For the text-containing cell, return its midpoint in [X, Y] coordinate format. 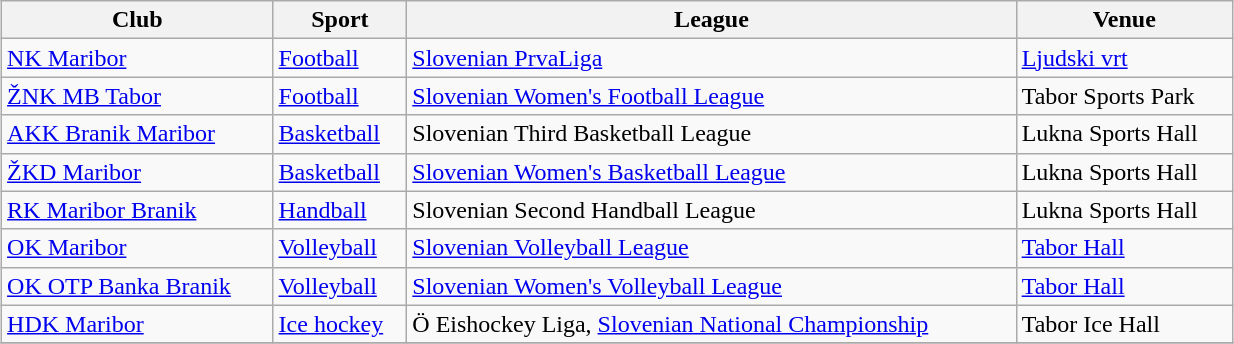
Sport [340, 20]
Venue [1124, 20]
Slovenian Third Basketball League [712, 134]
AKK Branik Maribor [138, 134]
OK Maribor [138, 248]
Slovenian Volleyball League [712, 248]
HDK Maribor [138, 324]
RK Maribor Branik [138, 210]
ŽKD Maribor [138, 172]
Ö Eishockey Liga, Slovenian National Championship [712, 324]
League [712, 20]
Handball [340, 210]
Slovenian Women's Football League [712, 96]
Slovenian Second Handball League [712, 210]
Club [138, 20]
Slovenian Women's Basketball League [712, 172]
OK OTP Banka Branik [138, 286]
Tabor Sports Park [1124, 96]
Slovenian Women's Volleyball League [712, 286]
Ice hockey [340, 324]
NK Maribor [138, 58]
Ljudski vrt [1124, 58]
Slovenian PrvaLiga [712, 58]
ŽNK MB Tabor [138, 96]
Tabor Ice Hall [1124, 324]
